Locate the cell with the specified text and output its (X, Y) center coordinate. 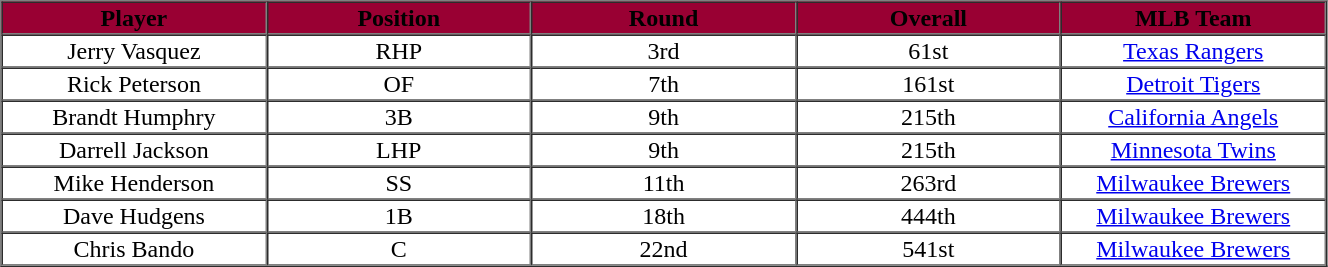
3rd (664, 50)
Jerry Vasquez (134, 50)
Texas Rangers (1194, 50)
161st (928, 84)
444th (928, 216)
Rick Peterson (134, 84)
3B (398, 116)
SS (398, 182)
MLB Team (1194, 18)
22nd (664, 248)
1B (398, 216)
California Angels (1194, 116)
18th (664, 216)
Dave Hudgens (134, 216)
61st (928, 50)
Chris Bando (134, 248)
Brandt Humphry (134, 116)
Darrell Jackson (134, 150)
Detroit Tigers (1194, 84)
541st (928, 248)
Position (398, 18)
7th (664, 84)
C (398, 248)
11th (664, 182)
OF (398, 84)
Minnesota Twins (1194, 150)
263rd (928, 182)
Round (664, 18)
Mike Henderson (134, 182)
Player (134, 18)
Overall (928, 18)
LHP (398, 150)
RHP (398, 50)
